Determine the (x, y) coordinate at the center of the cell enclosing the given text.  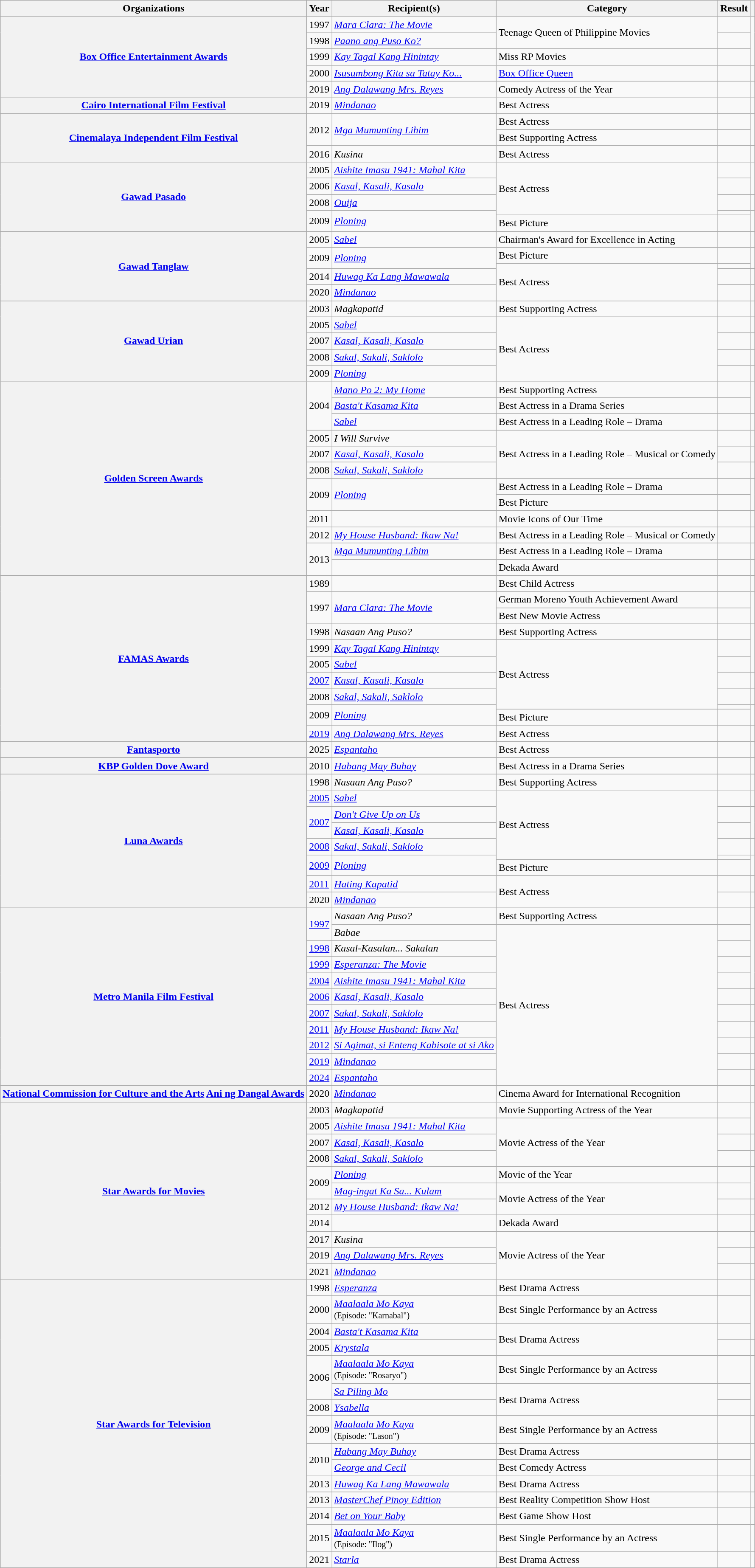
Box Office Entertainment Awards (154, 57)
Category (607, 8)
Chairman's Award for Excellence in Acting (607, 239)
2024 (319, 1078)
National Commission for Culture and the Arts Ani ng Dangal Awards (154, 1094)
Gawad Tanglaw (154, 266)
Organizations (154, 8)
Isusumbong Kita sa Tatay Ko... (414, 73)
Year (319, 8)
KBP Golden Dove Award (154, 766)
Recipient(s) (414, 8)
Best Child Actress (607, 583)
Don't Give Up on Us (414, 814)
I Will Survive (414, 438)
Golden Screen Awards (154, 478)
Maalaala Mo Kaya(Episode: "Rosaryo") (414, 1370)
Babae (414, 932)
2016 (319, 154)
Hating Kapatid (414, 884)
George and Cecil (414, 1467)
Luna Awards (154, 841)
Si Agimat, si Enteng Kabisote at si Ako (414, 1045)
Best Comedy Actress (607, 1467)
Maalaala Mo Kaya(Episode: "Ilog") (414, 1538)
Krystala (414, 1348)
Teenage Queen of Philippine Movies (607, 33)
2025 (319, 750)
Box Office Queen (607, 73)
Mag-ingat Ka Sa... Kulam (414, 1191)
Cinema Award for International Recognition (607, 1094)
Starla (414, 1560)
Best Game Show Host (607, 1516)
Sa Piling Mo (414, 1391)
Ouija (414, 203)
2017 (319, 1239)
Esperanza: The Movie (414, 965)
1989 (319, 583)
Miss RP Movies (607, 57)
2015 (319, 1538)
Kasal-Kasalan... Sakalan (414, 949)
MasterChef Pinoy Edition (414, 1500)
Maalaala Mo Kaya(Episode: "Karnabal") (414, 1309)
Star Awards for Television (154, 1424)
Ysabella (414, 1408)
Movie Supporting Actress of the Year (607, 1110)
Comedy Actress of the Year (607, 89)
Best New Movie Actress (607, 616)
Movie of the Year (607, 1174)
Fantasporto (154, 750)
Gawad Pasado (154, 196)
Movie Icons of Our Time (607, 519)
FAMAS Awards (154, 659)
Best Reality Competition Show Host (607, 1500)
Star Awards for Movies (154, 1191)
Cairo International Film Festival (154, 105)
Mano Po 2: My Home (414, 389)
Paano ang Puso Ko? (414, 41)
German Moreno Youth Achievement Award (607, 600)
Cinemalaya Independent Film Festival (154, 138)
Result (734, 8)
Bet on Your Baby (414, 1516)
Esperanza (414, 1288)
Maalaala Mo Kaya(Episode: "Lason") (414, 1429)
Gawad Urian (154, 341)
Metro Manila Film Festival (154, 997)
